From the cell containing the given text, extract its center point as [X, Y] coordinate. 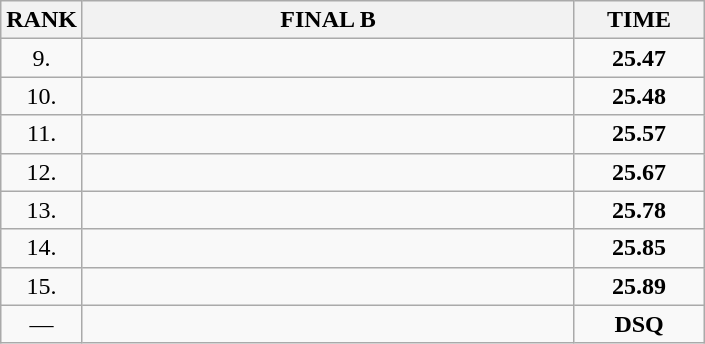
9. [42, 58]
TIME [640, 20]
25.57 [640, 134]
15. [42, 286]
25.47 [640, 58]
25.85 [640, 248]
— [42, 324]
RANK [42, 20]
11. [42, 134]
25.89 [640, 286]
25.78 [640, 210]
13. [42, 210]
10. [42, 96]
DSQ [640, 324]
14. [42, 248]
25.67 [640, 172]
FINAL B [328, 20]
12. [42, 172]
25.48 [640, 96]
